Pinpoint the cell where the given text exists, returning its [x, y] midpoint coordinate. 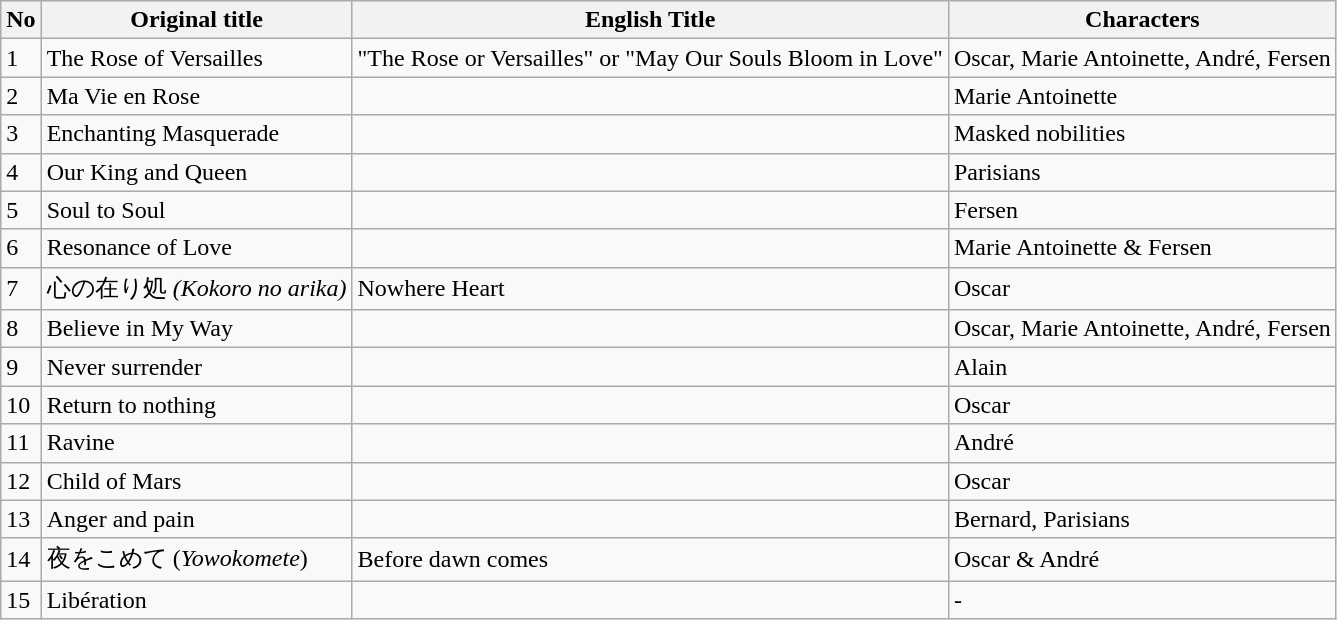
Fersen [1142, 210]
Never surrender [196, 367]
8 [21, 329]
4 [21, 172]
6 [21, 248]
Resonance of Love [196, 248]
Ma Vie en Rose [196, 96]
1 [21, 58]
Nowhere Heart [650, 288]
No [21, 20]
Bernard, Parisians [1142, 519]
Libération [196, 600]
2 [21, 96]
心の在り処 (Kokoro no arika) [196, 288]
"The Rose or Versailles" or "May Our Souls Bloom in Love" [650, 58]
5 [21, 210]
15 [21, 600]
10 [21, 405]
14 [21, 560]
7 [21, 288]
Original title [196, 20]
11 [21, 443]
André [1142, 443]
Enchanting Masquerade [196, 134]
3 [21, 134]
9 [21, 367]
Characters [1142, 20]
The Rose of Versailles [196, 58]
Alain [1142, 367]
Before dawn comes [650, 560]
Marie Antoinette & Fersen [1142, 248]
Marie Antoinette [1142, 96]
12 [21, 481]
Our King and Queen [196, 172]
English Title [650, 20]
夜をこめて (Yowokomete) [196, 560]
Child of Mars [196, 481]
13 [21, 519]
Return to nothing [196, 405]
- [1142, 600]
Believe in My Way [196, 329]
Parisians [1142, 172]
Masked nobilities [1142, 134]
Anger and pain [196, 519]
Soul to Soul [196, 210]
Ravine [196, 443]
Oscar & André [1142, 560]
